From the cell containing the given text, extract its center point as [x, y] coordinate. 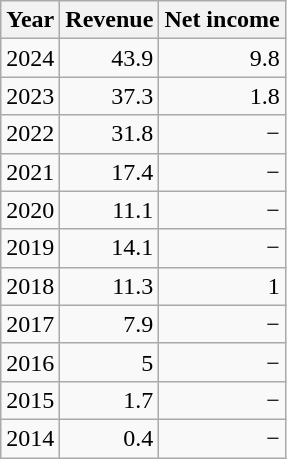
Revenue [110, 20]
17.4 [110, 172]
11.1 [110, 210]
Net income [222, 20]
11.3 [110, 286]
2022 [30, 134]
2016 [30, 362]
2021 [30, 172]
2023 [30, 96]
2017 [30, 324]
0.4 [110, 438]
2024 [30, 58]
2019 [30, 248]
Year [30, 20]
5 [110, 362]
37.3 [110, 96]
2015 [30, 400]
2014 [30, 438]
1 [222, 286]
1.7 [110, 400]
2020 [30, 210]
43.9 [110, 58]
7.9 [110, 324]
9.8 [222, 58]
1.8 [222, 96]
31.8 [110, 134]
14.1 [110, 248]
2018 [30, 286]
